Identify which cell holds the provided text, then report its (X, Y) central coordinate. 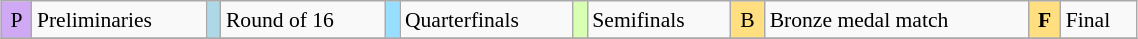
Preliminaries (120, 20)
B (747, 20)
Semifinals (658, 20)
Round of 16 (304, 20)
Bronze medal match (897, 20)
F (1044, 20)
P (16, 20)
Quarterfinals (486, 20)
Final (1099, 20)
